For the text-containing cell, return its midpoint in [x, y] coordinate format. 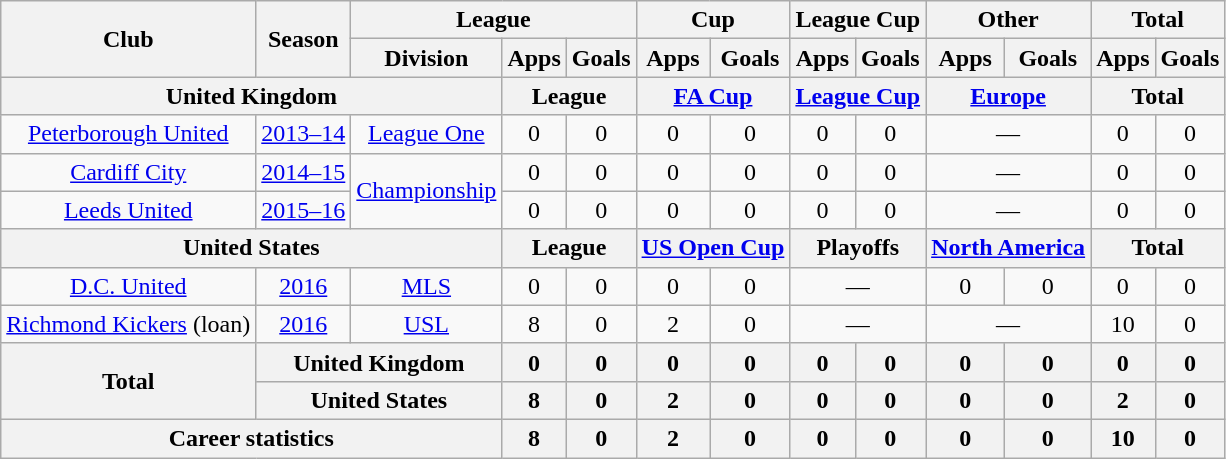
FA Cup [713, 96]
Division [426, 58]
League One [426, 134]
Season [304, 39]
Championship [426, 191]
Peterborough United [128, 134]
2015–16 [304, 210]
Club [128, 39]
2014–15 [304, 172]
Richmond Kickers (loan) [128, 324]
Europe [1008, 96]
Playoffs [858, 248]
MLS [426, 286]
Career statistics [252, 438]
2013–14 [304, 134]
US Open Cup [713, 248]
Other [1008, 20]
D.C. United [128, 286]
Cup [713, 20]
USL [426, 324]
Leeds United [128, 210]
Cardiff City [128, 172]
North America [1008, 248]
